Identify which cell holds the provided text, then report its (X, Y) central coordinate. 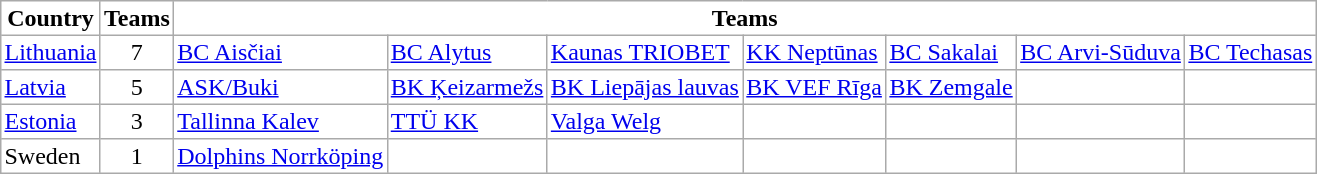
Dolphins Norrköping (280, 156)
BC Techasas (1250, 52)
Lithuania (50, 52)
BC Alytus (467, 52)
Valga Welg (644, 121)
KK Neptūnas (814, 52)
BC Arvi-Sūduva (1100, 52)
7 (136, 52)
5 (136, 87)
Sweden (50, 156)
BC Aisčiai (280, 52)
Country (50, 18)
BK Zemgale (952, 87)
Kaunas TRIOBET (644, 52)
1 (136, 156)
Estonia (50, 121)
BC Sakalai (952, 52)
BK VEF Rīga (814, 87)
ASK/Buki (280, 87)
TTÜ KK (467, 121)
Latvia (50, 87)
BK Liepājas lauvas (644, 87)
Tallinna Kalev (280, 121)
BK Ķeizarmežs (467, 87)
3 (136, 121)
